Extract the (x, y) coordinate from the center of the cell holding the provided text.  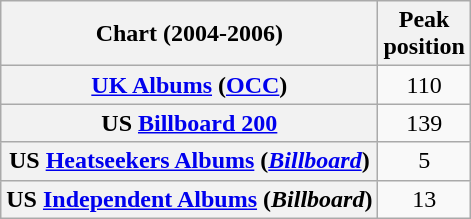
5 (424, 161)
Chart (2004-2006) (190, 34)
US Billboard 200 (190, 123)
Peakposition (424, 34)
UK Albums (OCC) (190, 85)
US Heatseekers Albums (Billboard) (190, 161)
110 (424, 85)
US Independent Albums (Billboard) (190, 199)
139 (424, 123)
13 (424, 199)
